Return the [X, Y] coordinate for the center point of the cell that contains the specified text.  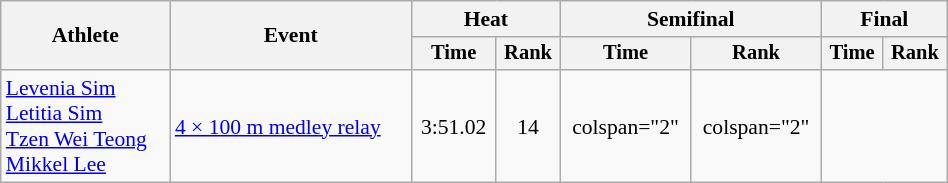
Levenia Sim Letitia Sim Tzen Wei Teong Mikkel Lee [86, 126]
Heat [486, 19]
4 × 100 m medley relay [291, 126]
3:51.02 [453, 126]
14 [528, 126]
Event [291, 36]
Semifinal [690, 19]
Final [884, 19]
Athlete [86, 36]
